Identify which cell holds the provided text, then report its (X, Y) central coordinate. 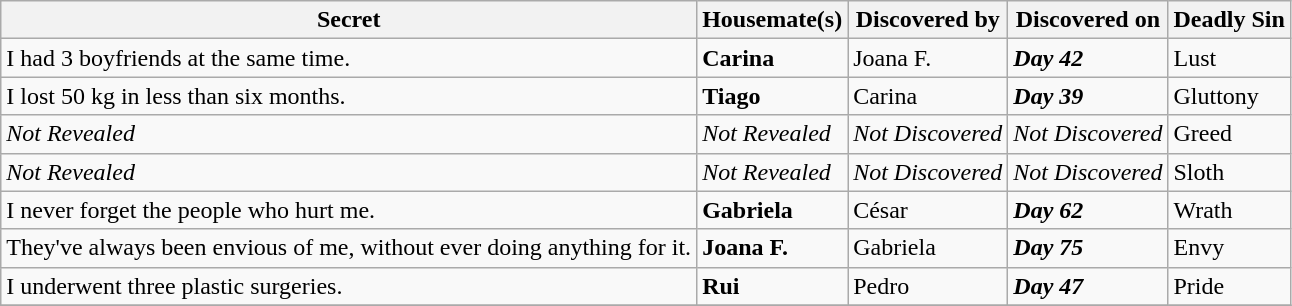
Gluttony (1229, 96)
I underwent three plastic surgeries. (349, 286)
I never forget the people who hurt me. (349, 210)
Day 47 (1088, 286)
Day 75 (1088, 248)
They've always been envious of me, without ever doing anything for it. (349, 248)
Envy (1229, 248)
Pedro (928, 286)
Rui (772, 286)
Sloth (1229, 172)
Pride (1229, 286)
Wrath (1229, 210)
Day 42 (1088, 58)
Day 39 (1088, 96)
Discovered by (928, 20)
I had 3 boyfriends at the same time. (349, 58)
Discovered on (1088, 20)
Lust (1229, 58)
Secret (349, 20)
Deadly Sin (1229, 20)
Tiago (772, 96)
I lost 50 kg in less than six months. (349, 96)
Housemate(s) (772, 20)
Greed (1229, 134)
Day 62 (1088, 210)
César (928, 210)
